Determine the (X, Y) coordinate at the center of the cell enclosing the given text.  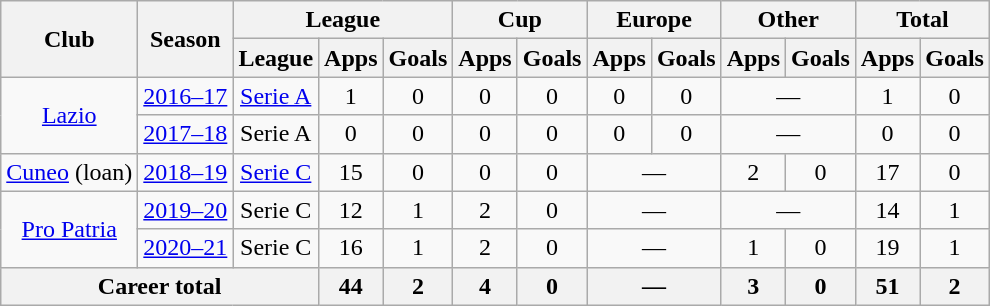
16 (351, 248)
Europe (654, 20)
2019–20 (186, 210)
Lazio (70, 115)
44 (351, 286)
51 (887, 286)
2016–17 (186, 96)
Total (922, 20)
2017–18 (186, 134)
2018–19 (186, 172)
Season (186, 39)
Cup (520, 20)
12 (351, 210)
2020–21 (186, 248)
15 (351, 172)
Club (70, 39)
Other (788, 20)
Career total (160, 286)
17 (887, 172)
Cuneo (loan) (70, 172)
3 (753, 286)
4 (485, 286)
19 (887, 248)
14 (887, 210)
Pro Patria (70, 229)
